Find where the given text appears and provide that cell's center as (X, Y) coordinate. 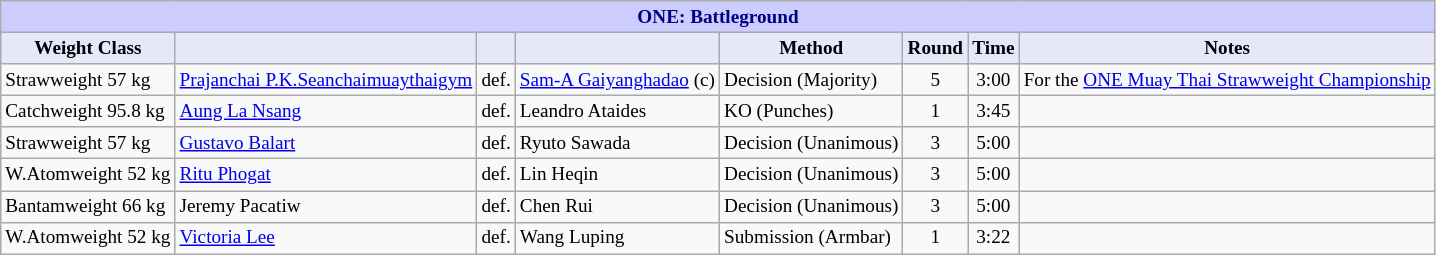
Ryuto Sawada (617, 143)
Ritu Phogat (326, 175)
3:00 (994, 80)
Bantamweight 66 kg (88, 206)
Method (812, 48)
Victoria Lee (326, 238)
Prajanchai P.K.Seanchaimuaythaigym (326, 80)
Aung La Nsang (326, 111)
Wang Luping (617, 238)
3:45 (994, 111)
Catchweight 95.8 kg (88, 111)
Leandro Ataides (617, 111)
Decision (Majority) (812, 80)
For the ONE Muay Thai Strawweight Championship (1227, 80)
Gustavo Balart (326, 143)
KO (Punches) (812, 111)
3:22 (994, 238)
Jeremy Pacatiw (326, 206)
Weight Class (88, 48)
Notes (1227, 48)
Chen Rui (617, 206)
Round (936, 48)
Submission (Armbar) (812, 238)
Sam-A Gaiyanghadao (c) (617, 80)
Time (994, 48)
5 (936, 80)
ONE: Battleground (718, 17)
Lin Heqin (617, 175)
